Scan for the cell matching the given text and deliver its (X, Y) coordinate at center. 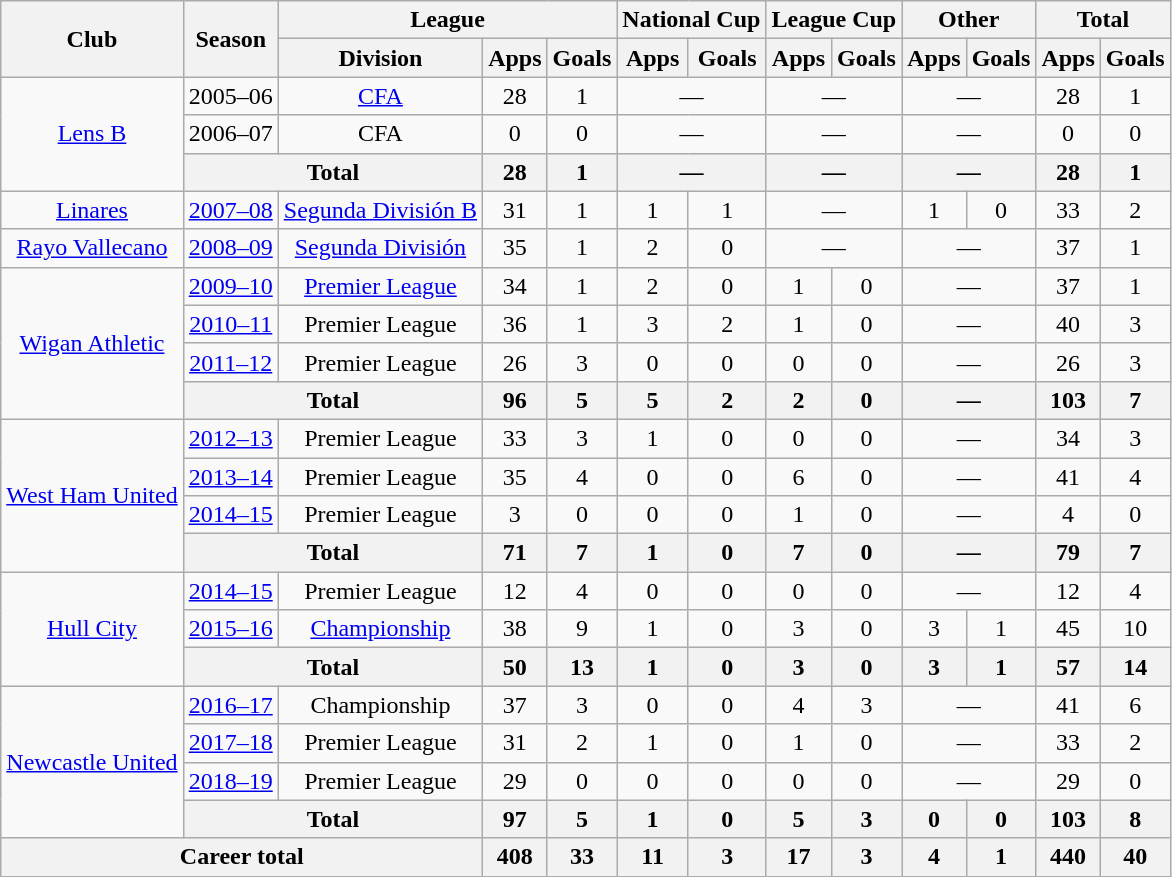
2015–16 (230, 629)
Segunda División B (380, 210)
Segunda División (380, 248)
2012–13 (230, 438)
2008–09 (230, 248)
Wigan Athletic (92, 343)
2016–17 (230, 705)
Division (380, 58)
79 (1068, 553)
8 (1135, 819)
2006–07 (230, 134)
National Cup (692, 20)
2018–19 (230, 781)
2010–11 (230, 324)
Season (230, 39)
Career total (242, 857)
Other (969, 20)
2013–14 (230, 477)
38 (515, 629)
11 (653, 857)
West Ham United (92, 495)
League (448, 20)
17 (798, 857)
2007–08 (230, 210)
Linares (92, 210)
9 (582, 629)
36 (515, 324)
2009–10 (230, 286)
League Cup (834, 20)
Hull City (92, 629)
96 (515, 400)
13 (582, 667)
71 (515, 553)
50 (515, 667)
Club (92, 39)
Newcastle United (92, 762)
Rayo Vallecano (92, 248)
408 (515, 857)
Lens B (92, 134)
14 (1135, 667)
440 (1068, 857)
10 (1135, 629)
57 (1068, 667)
45 (1068, 629)
97 (515, 819)
2011–12 (230, 362)
2017–18 (230, 743)
2005–06 (230, 96)
